Return (X, Y) of the center of cell containing provided text 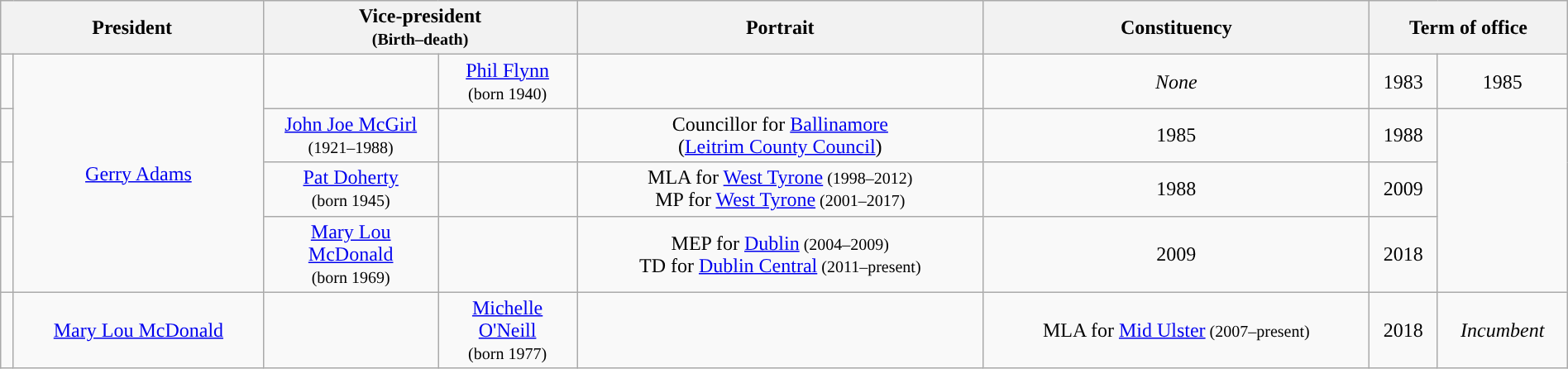
Councillor for Ballinamore(Leitrim County Council) (781, 136)
Portrait (781, 28)
1983 (1404, 81)
Pat Doherty(born 1945) (351, 189)
MLA for West Tyrone (1998–2012)MP for West Tyrone (2001–2017) (781, 189)
Vice-president(Birth–death) (420, 28)
Michelle O'Neill(born 1977) (508, 330)
Incumbent (1502, 330)
John Joe McGirl(1921–1988) (351, 136)
Constituency (1176, 28)
MLA for Mid Ulster (2007–present) (1176, 330)
Mary Lou McDonald(born 1969) (351, 254)
None (1176, 81)
Phil Flynn(born 1940) (508, 81)
President (132, 28)
Gerry Adams (138, 174)
Mary Lou McDonald (138, 330)
MEP for Dublin (2004–2009)TD for Dublin Central (2011–present) (781, 254)
Term of office (1469, 28)
